Extract the [X, Y] coordinate from the center of the cell holding the provided text.  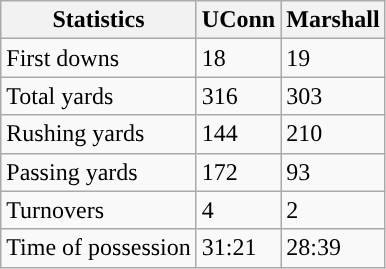
28:39 [333, 248]
2 [333, 210]
144 [238, 134]
Rushing yards [99, 134]
210 [333, 134]
First downs [99, 58]
303 [333, 96]
Time of possession [99, 248]
4 [238, 210]
18 [238, 58]
31:21 [238, 248]
19 [333, 58]
172 [238, 172]
UConn [238, 20]
Marshall [333, 20]
Turnovers [99, 210]
316 [238, 96]
Total yards [99, 96]
93 [333, 172]
Statistics [99, 20]
Passing yards [99, 172]
